Pinpoint the cell where the given text exists, returning its (X, Y) midpoint coordinate. 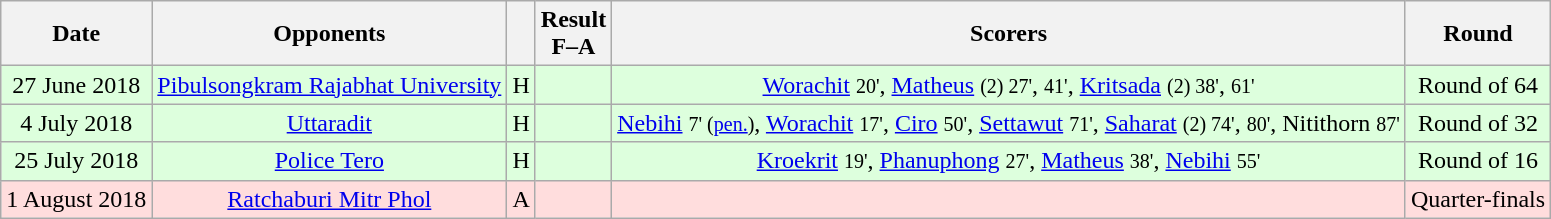
Round (1478, 34)
Scorers (1009, 34)
ResultF–A (573, 34)
27 June 2018 (76, 85)
Ratchaburi Mitr Phol (330, 199)
Uttaradit (330, 123)
Kroekrit 19', Phanuphong 27', Matheus 38', Nebihi 55' (1009, 161)
Round of 64 (1478, 85)
4 July 2018 (76, 123)
25 July 2018 (76, 161)
Quarter-finals (1478, 199)
Date (76, 34)
Pibulsongkram Rajabhat University (330, 85)
A (521, 199)
Round of 16 (1478, 161)
Opponents (330, 34)
1 August 2018 (76, 199)
Worachit 20', Matheus (2) 27', 41', Kritsada (2) 38', 61' (1009, 85)
Round of 32 (1478, 123)
Police Tero (330, 161)
Nebihi 7' (pen.), Worachit 17', Ciro 50', Settawut 71', Saharat (2) 74', 80', Nitithorn 87' (1009, 123)
